For the text-containing cell, return its midpoint in [X, Y] coordinate format. 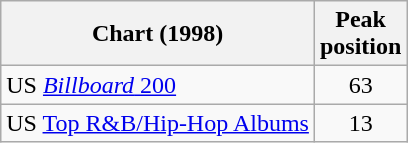
13 [360, 123]
Peakposition [360, 34]
US Top R&B/Hip-Hop Albums [158, 123]
US Billboard 200 [158, 85]
Chart (1998) [158, 34]
63 [360, 85]
